From the cell containing the given text, extract its center point as [x, y] coordinate. 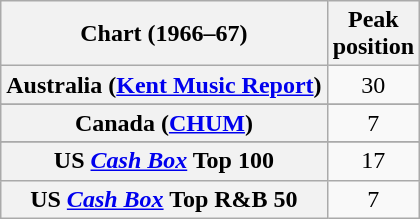
Chart (1966–67) [164, 34]
30 [373, 85]
Australia (Kent Music Report) [164, 85]
Canada (CHUM) [164, 123]
US Cash Box Top R&B 50 [164, 199]
17 [373, 161]
US Cash Box Top 100 [164, 161]
Peakposition [373, 34]
